Capture the cell that displays the provided text and extract its (x, y) central coordinate. 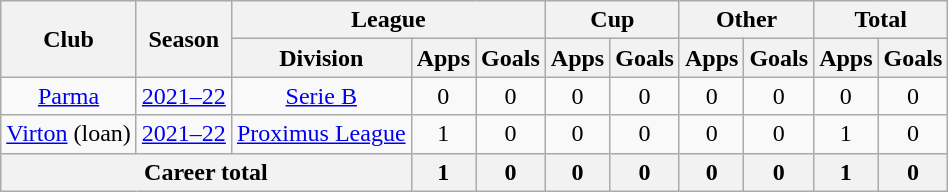
Season (184, 39)
Career total (206, 172)
Other (746, 20)
Club (69, 39)
League (388, 20)
Virton (loan) (69, 134)
Proximus League (321, 134)
Total (881, 20)
Cup (612, 20)
Division (321, 58)
Serie B (321, 96)
Parma (69, 96)
